Determine the (x, y) coordinate at the center of the cell enclosing the given text.  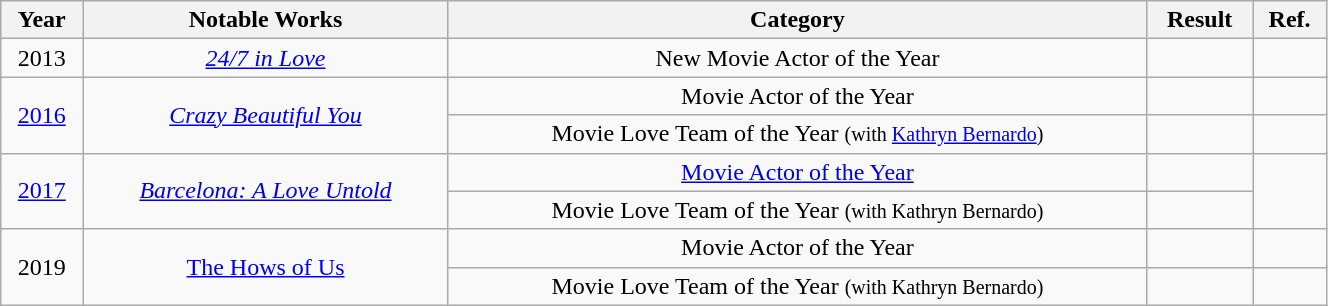
24/7 in Love (266, 58)
2013 (42, 58)
Year (42, 20)
Crazy Beautiful You (266, 115)
The Hows of Us (266, 267)
2019 (42, 267)
Barcelona: A Love Untold (266, 191)
2017 (42, 191)
2016 (42, 115)
Notable Works (266, 20)
Ref. (1290, 20)
Result (1200, 20)
New Movie Actor of the Year (797, 58)
Category (797, 20)
